Return the [x, y] coordinate for the center point of the cell that contains the specified text.  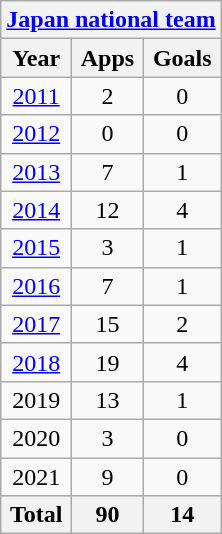
Apps [108, 58]
2016 [36, 286]
15 [108, 324]
2013 [36, 172]
2020 [36, 438]
9 [108, 477]
12 [108, 210]
Japan national team [111, 20]
2021 [36, 477]
2017 [36, 324]
90 [108, 515]
13 [108, 400]
2018 [36, 362]
2011 [36, 96]
14 [182, 515]
2012 [36, 134]
2019 [36, 400]
2014 [36, 210]
Goals [182, 58]
Total [36, 515]
2015 [36, 248]
19 [108, 362]
Year [36, 58]
